Extract the (x, y) coordinate from the center of the cell holding the provided text.  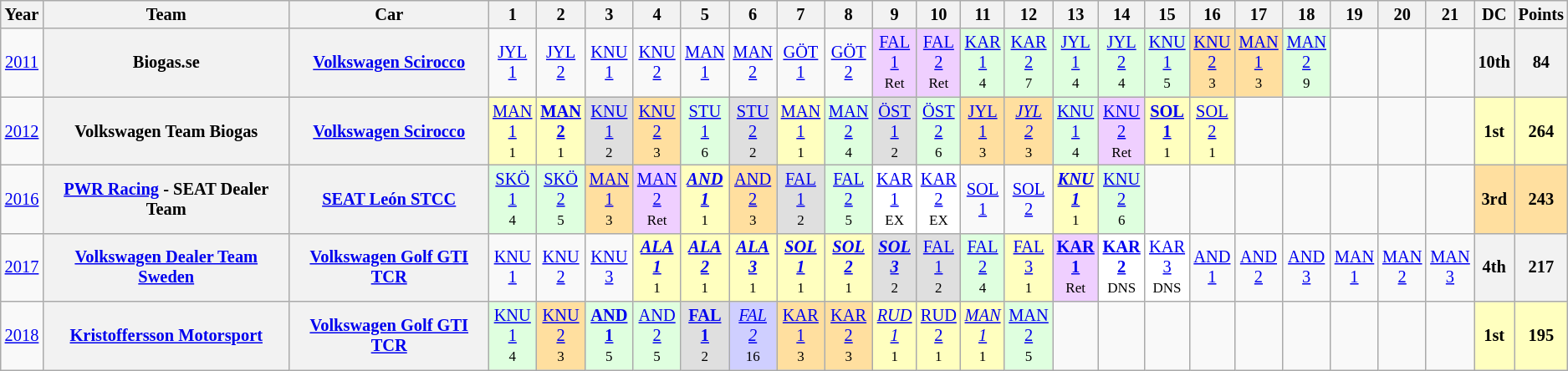
Car (389, 14)
MAN29 (1306, 63)
Biogas.se (166, 63)
KAR1EX (895, 199)
19 (1355, 14)
10th (1494, 63)
FAL25 (848, 199)
AND15 (609, 336)
10 (938, 14)
4 (657, 14)
84 (1541, 63)
SOL2 (1029, 199)
RUD21 (938, 336)
JYL24 (1122, 63)
KAR3DNS (1167, 267)
8 (848, 14)
SOL32 (895, 267)
2016 (22, 199)
GÖT1 (801, 63)
KAR23 (848, 336)
AND1 (1212, 267)
17 (1258, 14)
16 (1212, 14)
KNU11 (1075, 199)
2017 (22, 267)
ÖST26 (938, 131)
FAL2Ret (938, 63)
264 (1541, 131)
AND3 (1306, 267)
2 (560, 14)
PWR Racing - SEAT Dealer Team (166, 199)
KNU12 (609, 131)
ALA11 (657, 267)
3 (609, 14)
KNU3 (609, 267)
FAL24 (983, 267)
KNU2Ret (1122, 131)
KAR14 (983, 63)
7 (801, 14)
AND25 (657, 336)
MAN25 (1029, 336)
195 (1541, 336)
4th (1494, 267)
AND23 (753, 199)
SKÖ25 (560, 199)
MAN3 (1450, 267)
Kristoffersson Motorsport (166, 336)
DC (1494, 14)
MAN24 (848, 131)
Team (166, 14)
JYL2 (560, 63)
KAR1Ret (1075, 267)
Points (1541, 14)
ÖST12 (895, 131)
FAL1Ret (895, 63)
ALA31 (753, 267)
217 (1541, 267)
SEAT León STCC (389, 199)
KAR2DNS (1122, 267)
3rd (1494, 199)
14 (1122, 14)
JYL14 (1075, 63)
STU16 (704, 131)
ALA21 (704, 267)
JYL13 (983, 131)
KAR13 (801, 336)
Year (22, 14)
13 (1075, 14)
Volkswagen Team Biogas (166, 131)
FAL31 (1029, 267)
2012 (22, 131)
SOL1 (983, 199)
1 (512, 14)
2018 (22, 336)
MAN21 (560, 131)
SKÖ14 (512, 199)
AND11 (704, 199)
JYL23 (1029, 131)
9 (895, 14)
20 (1402, 14)
5 (704, 14)
12 (1029, 14)
15 (1167, 14)
GÖT2 (848, 63)
KNU15 (1167, 63)
AND2 (1258, 267)
RUD11 (895, 336)
Volkswagen Dealer Team Sweden (166, 267)
STU22 (753, 131)
FAL216 (753, 336)
JYL1 (512, 63)
KAR2EX (938, 199)
KAR27 (1029, 63)
6 (753, 14)
21 (1450, 14)
11 (983, 14)
2011 (22, 63)
MAN2Ret (657, 199)
KNU26 (1122, 199)
18 (1306, 14)
243 (1541, 199)
